From the cell containing the given text, extract its center point as (x, y) coordinate. 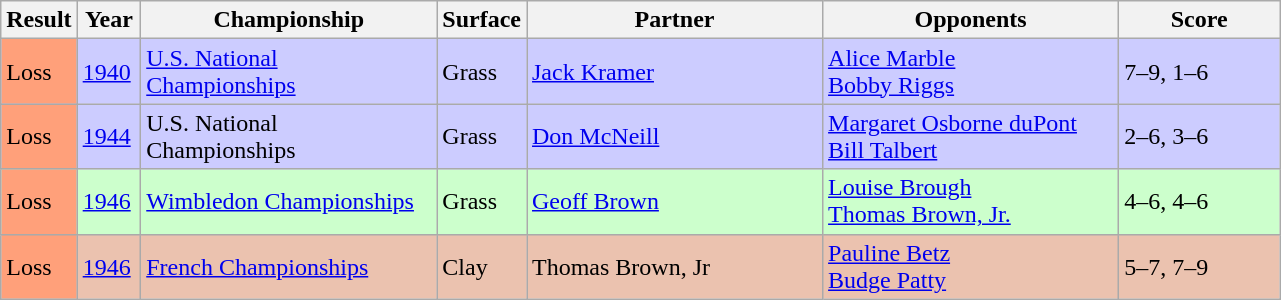
4–6, 4–6 (1200, 202)
Don McNeill (674, 136)
Margaret Osborne duPont Bill Talbert (971, 136)
Wimbledon Championships (289, 202)
Alice Marble Bobby Riggs (971, 72)
7–9, 1–6 (1200, 72)
2–6, 3–6 (1200, 136)
Pauline Betz Budge Patty (971, 266)
5–7, 7–9 (1200, 266)
Score (1200, 20)
Geoff Brown (674, 202)
Clay (482, 266)
Result (39, 20)
Year (109, 20)
1944 (109, 136)
Thomas Brown, Jr (674, 266)
Partner (674, 20)
Jack Kramer (674, 72)
French Championships (289, 266)
Surface (482, 20)
Opponents (971, 20)
1940 (109, 72)
Louise Brough Thomas Brown, Jr. (971, 202)
Championship (289, 20)
